Locate the cell with the specified text and output its [x, y] center coordinate. 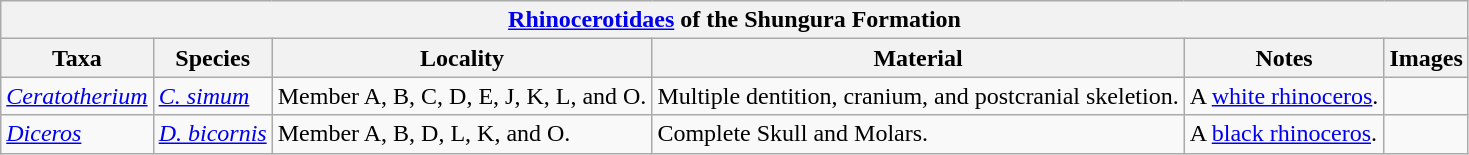
Taxa [77, 58]
A white rhinoceros. [1284, 96]
Rhinocerotidaes of the Shungura Formation [735, 20]
Images [1426, 58]
Ceratotherium [77, 96]
C. simum [212, 96]
Species [212, 58]
Locality [462, 58]
Diceros [77, 134]
Notes [1284, 58]
D. bicornis [212, 134]
A black rhinoceros. [1284, 134]
Member A, B, D, L, K, and O. [462, 134]
Multiple dentition, cranium, and postcranial skeletion. [918, 96]
Complete Skull and Molars. [918, 134]
Material [918, 58]
Member A, B, C, D, E, J, K, L, and O. [462, 96]
